For the text-containing cell, return its midpoint in [X, Y] coordinate format. 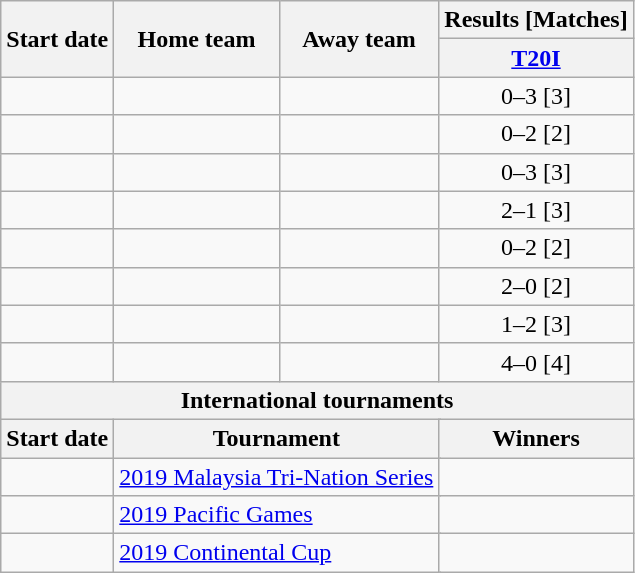
2019 Malaysia Tri-Nation Series [276, 477]
Winners [536, 438]
Away team [359, 39]
2019 Pacific Games [276, 515]
International tournaments [317, 400]
2019 Continental Cup [276, 553]
Tournament [276, 438]
Home team [196, 39]
4–0 [4] [536, 362]
T20I [536, 58]
1–2 [3] [536, 324]
Results [Matches] [536, 20]
2–0 [2] [536, 286]
2–1 [3] [536, 210]
